Pinpoint the cell where the given text exists, returning its (X, Y) midpoint coordinate. 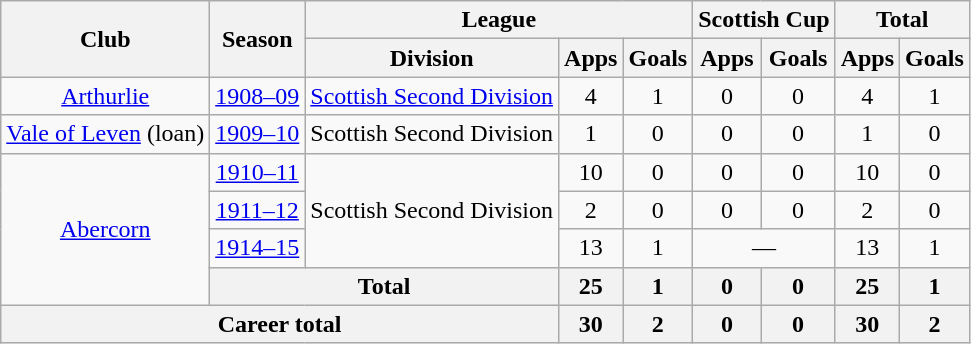
League (499, 20)
Division (432, 58)
1908–09 (258, 96)
Arthurlie (106, 96)
Club (106, 39)
Vale of Leven (loan) (106, 134)
1914–15 (258, 248)
— (764, 248)
Scottish Cup (764, 20)
1910–11 (258, 172)
Abercorn (106, 229)
Season (258, 39)
1909–10 (258, 134)
1911–12 (258, 210)
Career total (280, 324)
